Detect which cell encompasses the target text, then output its [x, y] center coordinate. 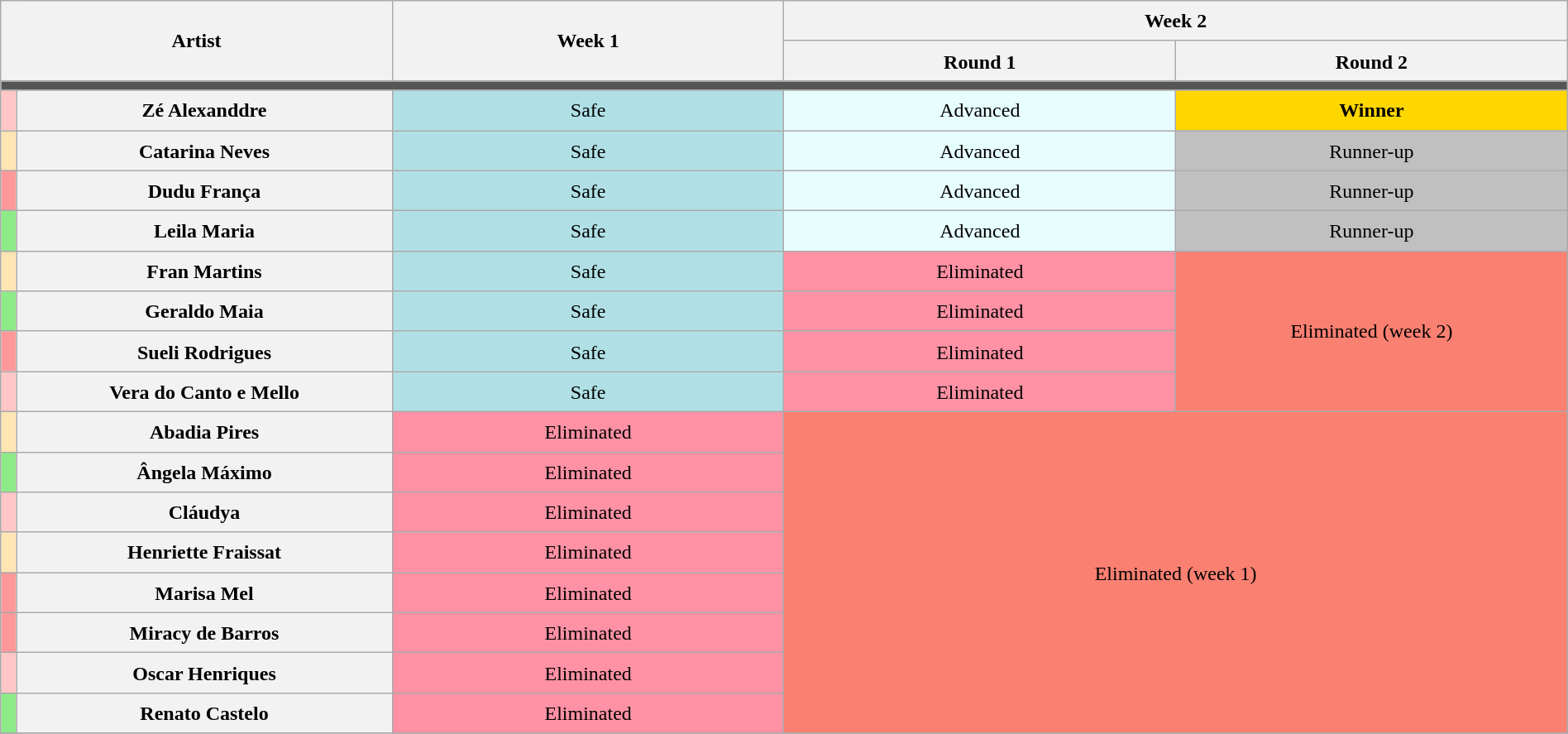
Renato Castelo [205, 713]
Zé Alexanddre [205, 111]
Week 1 [588, 41]
Round 1 [980, 61]
Geraldo Maia [205, 311]
Catarina Neves [205, 151]
Dudu França [205, 190]
Miracy de Barros [205, 632]
Henriette Fraissat [205, 553]
Eliminated (week 1) [1176, 572]
Artist [197, 41]
Round 2 [1372, 61]
Ângela Máximo [205, 472]
Winner [1372, 111]
Leila Maria [205, 232]
Oscar Henriques [205, 674]
Sueli Rodrigues [205, 351]
Eliminated (week 2) [1372, 331]
Fran Martins [205, 271]
Abadia Pires [205, 432]
Week 2 [1176, 22]
Cláudya [205, 513]
Vera do Canto e Mello [205, 392]
Marisa Mel [205, 592]
